From the cell containing the given text, extract its center point as (x, y) coordinate. 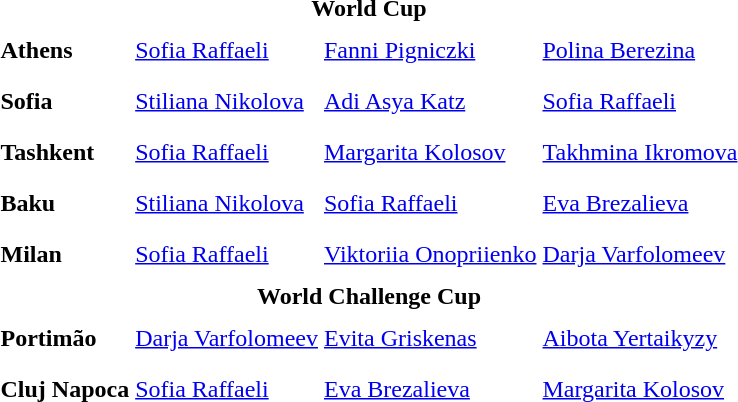
Margarita Kolosov (430, 152)
Darja Varfolomeev (227, 338)
Fanni Pigniczki (430, 50)
Evita Griskenas (430, 338)
Adi Asya Katz (430, 101)
Viktoriia Onopriienko (430, 254)
